Return the (x, y) coordinate for the center point of the cell that contains the specified text.  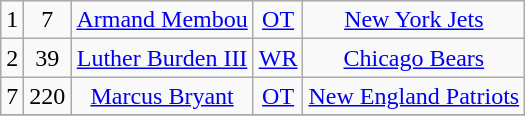
220 (48, 96)
Armand Membou (162, 20)
39 (48, 58)
WR (278, 58)
2 (12, 58)
Luther Burden III (162, 58)
Marcus Bryant (162, 96)
Chicago Bears (414, 58)
New England Patriots (414, 96)
1 (12, 20)
New York Jets (414, 20)
